Extract the [x, y] coordinate from the center of the cell holding the provided text.  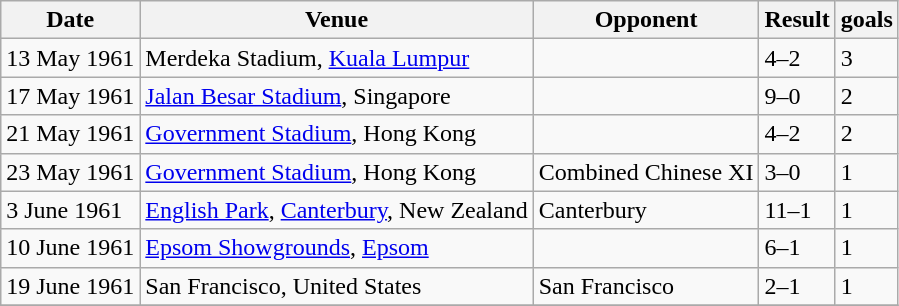
19 June 1961 [70, 286]
11–1 [797, 210]
goals [866, 20]
Venue [336, 20]
San Francisco [646, 286]
3–0 [797, 172]
Merdeka Stadium, Kuala Lumpur [336, 58]
3 June 1961 [70, 210]
13 May 1961 [70, 58]
3 [866, 58]
Result [797, 20]
10 June 1961 [70, 248]
Date [70, 20]
English Park, Canterbury, New Zealand [336, 210]
Jalan Besar Stadium, Singapore [336, 96]
21 May 1961 [70, 134]
23 May 1961 [70, 172]
Combined Chinese XI [646, 172]
17 May 1961 [70, 96]
2–1 [797, 286]
9–0 [797, 96]
Opponent [646, 20]
6–1 [797, 248]
Epsom Showgrounds, Epsom [336, 248]
Canterbury [646, 210]
San Francisco, United States [336, 286]
